Identify which cell holds the provided text, then report its [X, Y] central coordinate. 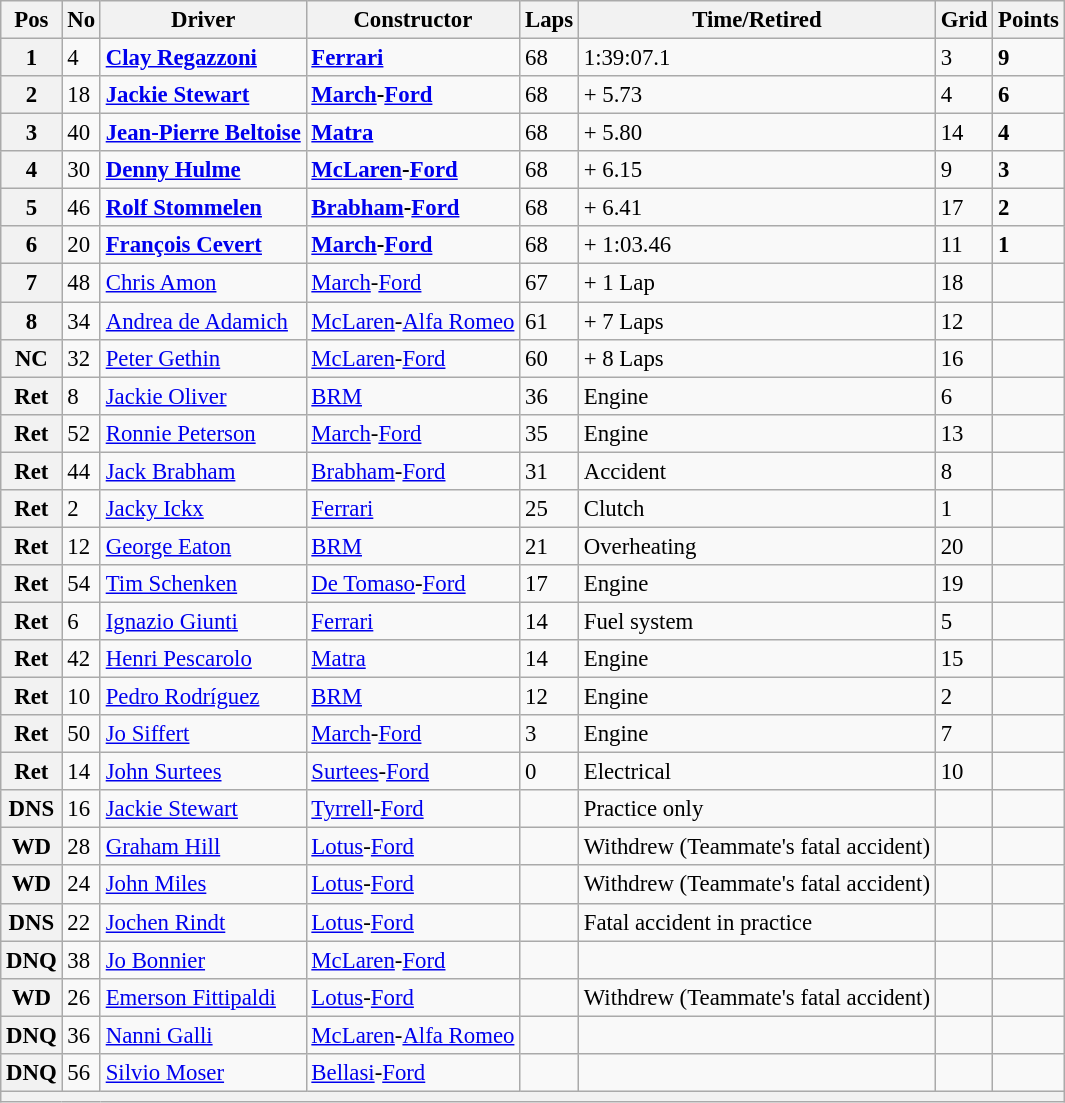
Fuel system [756, 621]
11 [964, 245]
Ignazio Giunti [203, 621]
52 [81, 433]
Tyrrell-Ford [413, 809]
0 [550, 772]
+ 1:03.46 [756, 245]
No [81, 20]
19 [964, 584]
32 [81, 358]
Jochen Rindt [203, 922]
Jacky Ickx [203, 509]
Laps [550, 20]
67 [550, 283]
Jack Brabham [203, 471]
Henri Pescarolo [203, 659]
21 [550, 546]
46 [81, 208]
Time/Retired [756, 20]
George Eaton [203, 546]
Jackie Oliver [203, 396]
Nanni Galli [203, 1035]
15 [964, 659]
Emerson Fittipaldi [203, 997]
Jo Bonnier [203, 960]
De Tomaso-Ford [413, 584]
1:39:07.1 [756, 58]
+ 8 Laps [756, 358]
Jean-Pierre Beltoise [203, 133]
Grid [964, 20]
Tim Schenken [203, 584]
40 [81, 133]
35 [550, 433]
Overheating [756, 546]
Jo Siffert [203, 734]
Pos [32, 20]
Electrical [756, 772]
Fatal accident in practice [756, 922]
NC [32, 358]
50 [81, 734]
Denny Hulme [203, 170]
Accident [756, 471]
60 [550, 358]
25 [550, 509]
13 [964, 433]
+ 6.41 [756, 208]
Silvio Moser [203, 1073]
61 [550, 321]
Clutch [756, 509]
42 [81, 659]
Peter Gethin [203, 358]
56 [81, 1073]
Pedro Rodríguez [203, 697]
François Cevert [203, 245]
+ 1 Lap [756, 283]
Ronnie Peterson [203, 433]
28 [81, 847]
Practice only [756, 809]
Rolf Stommelen [203, 208]
John Miles [203, 885]
+ 5.80 [756, 133]
44 [81, 471]
34 [81, 321]
Points [1028, 20]
+ 6.15 [756, 170]
Bellasi-Ford [413, 1073]
John Surtees [203, 772]
54 [81, 584]
Clay Regazzoni [203, 58]
Surtees-Ford [413, 772]
Driver [203, 20]
Andrea de Adamich [203, 321]
48 [81, 283]
31 [550, 471]
22 [81, 922]
Chris Amon [203, 283]
26 [81, 997]
+ 5.73 [756, 95]
Constructor [413, 20]
38 [81, 960]
24 [81, 885]
Graham Hill [203, 847]
30 [81, 170]
+ 7 Laps [756, 321]
